Find where the given text appears and provide that cell's center as (x, y) coordinate. 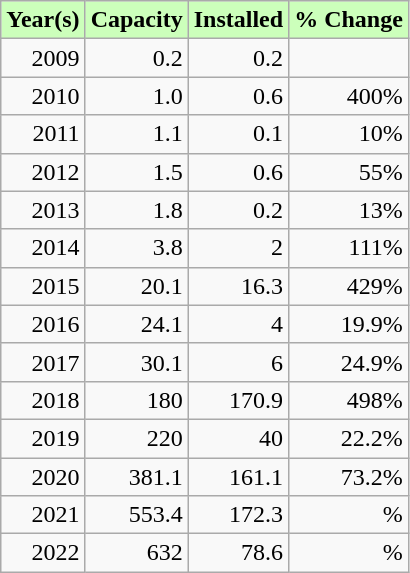
2015 (43, 286)
2017 (43, 362)
10% (349, 134)
13% (349, 210)
16.3 (238, 286)
170.9 (238, 400)
0.1 (238, 134)
172.3 (238, 515)
2022 (43, 553)
2009 (43, 58)
20.1 (136, 286)
Capacity (136, 20)
Installed (238, 20)
2013 (43, 210)
30.1 (136, 362)
2020 (43, 477)
3.8 (136, 248)
400% (349, 96)
19.9% (349, 324)
78.6 (238, 553)
220 (136, 438)
24.9% (349, 362)
1.1 (136, 134)
Year(s) (43, 20)
2012 (43, 172)
1.0 (136, 96)
1.8 (136, 210)
2 (238, 248)
4 (238, 324)
2018 (43, 400)
73.2% (349, 477)
381.1 (136, 477)
22.2% (349, 438)
% Change (349, 20)
429% (349, 286)
40 (238, 438)
553.4 (136, 515)
1.5 (136, 172)
24.1 (136, 324)
111% (349, 248)
161.1 (238, 477)
2014 (43, 248)
180 (136, 400)
55% (349, 172)
6 (238, 362)
498% (349, 400)
2016 (43, 324)
2019 (43, 438)
2021 (43, 515)
2010 (43, 96)
2011 (43, 134)
632 (136, 553)
